Detect which cell encompasses the target text, then output its [X, Y] center coordinate. 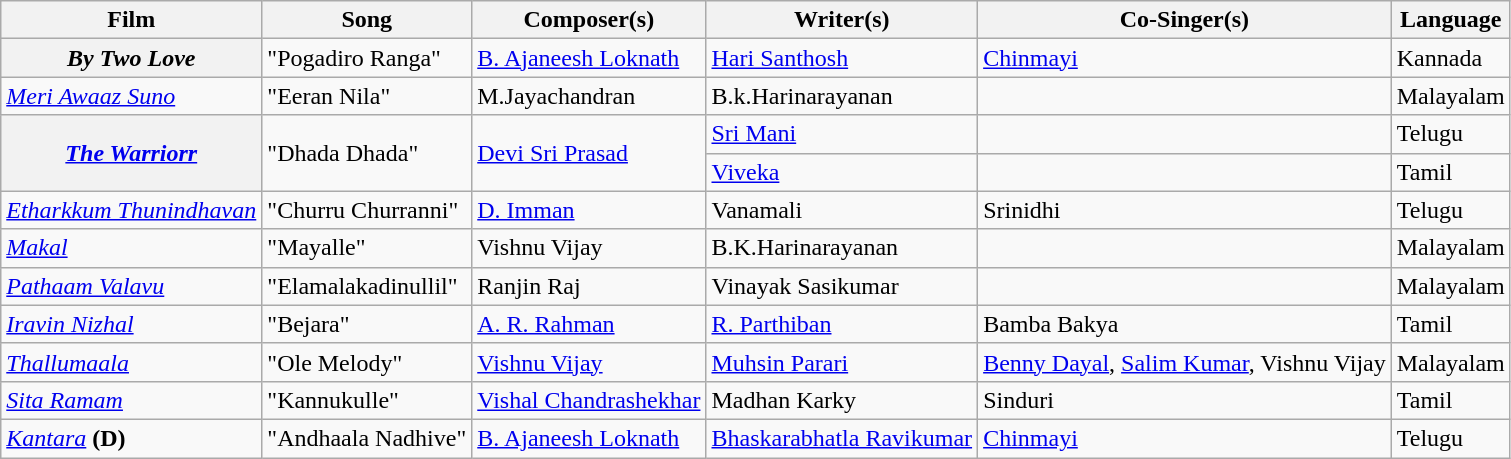
Kannada [1450, 58]
Composer(s) [589, 20]
Song [367, 20]
Devi Sri Prasad [589, 153]
B.k.Harinarayanan [842, 96]
Sinduri [1185, 400]
"Ole Melody" [367, 362]
A. R. Rahman [589, 324]
Bhaskarabhatla Ravikumar [842, 438]
"Dhada Dhada" [367, 153]
The Warriorr [132, 153]
Etharkkum Thunindhavan [132, 210]
D. Imman [589, 210]
B.K.Harinarayanan [842, 248]
"Pogadiro Ranga" [367, 58]
Film [132, 20]
Muhsin Parari [842, 362]
"Churru Churranni" [367, 210]
Meri Awaaz Suno [132, 96]
By Two Love [132, 58]
Language [1450, 20]
Co-Singer(s) [1185, 20]
Madhan Karky [842, 400]
"Mayalle" [367, 248]
Vanamali [842, 210]
"Kannukulle" [367, 400]
Thallumaala [132, 362]
Benny Dayal, Salim Kumar, Vishnu Vijay [1185, 362]
"Bejara" [367, 324]
M.Jayachandran [589, 96]
Sita Ramam [132, 400]
Ranjin Raj [589, 286]
Kantara (D) [132, 438]
Makal [132, 248]
Hari Santhosh [842, 58]
Iravin Nizhal [132, 324]
Vishal Chandrashekhar [589, 400]
R. Parthiban [842, 324]
Sri Mani [842, 134]
"Andhaala Nadhive" [367, 438]
Srinidhi [1185, 210]
"Elamalakadinullil" [367, 286]
Writer(s) [842, 20]
Vinayak Sasikumar [842, 286]
Bamba Bakya [1185, 324]
Pathaam Valavu [132, 286]
"Eeran Nila" [367, 96]
Viveka [842, 172]
